Return (X, Y) of the center of cell containing provided text 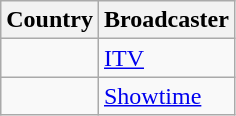
ITV (166, 58)
Country (50, 20)
Showtime (166, 96)
Broadcaster (166, 20)
